Find where the given text appears and provide that cell's center as (x, y) coordinate. 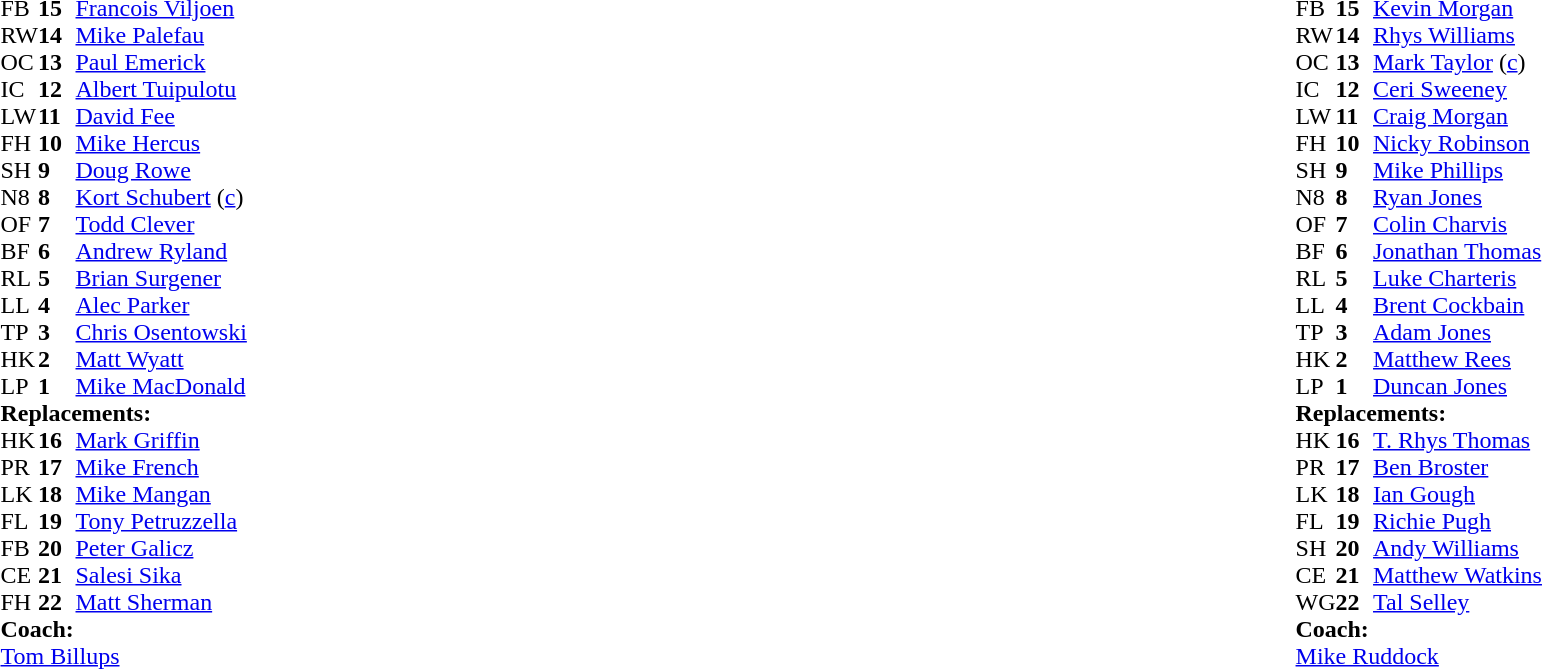
Chris Osentowski (162, 332)
Paul Emerick (162, 62)
Mike Phillips (1458, 170)
Doug Rowe (162, 170)
Ceri Sweeney (1458, 90)
Brent Cockbain (1458, 306)
Mike Hercus (162, 144)
Albert Tuipulotu (162, 90)
Tal Selley (1458, 602)
Matthew Watkins (1458, 576)
Andy Williams (1458, 548)
Nicky Robinson (1458, 144)
Todd Clever (162, 224)
Mike MacDonald (162, 386)
Alec Parker (162, 306)
Richie Pugh (1458, 522)
Tom Billups (123, 656)
Kort Schubert (c) (162, 198)
Tony Petruzzella (162, 522)
Salesi Sika (162, 576)
Mike Palefau (162, 36)
Duncan Jones (1458, 386)
Ian Gough (1458, 494)
Rhys Williams (1458, 36)
Mike Mangan (162, 494)
Mark Taylor (c) (1458, 62)
Luke Charteris (1458, 278)
WG (1316, 602)
Ryan Jones (1458, 198)
Mike French (162, 468)
Craig Morgan (1458, 116)
Matt Wyatt (162, 360)
Andrew Ryland (162, 252)
Mike Ruddock (1419, 656)
Brian Surgener (162, 278)
David Fee (162, 116)
Adam Jones (1458, 332)
Peter Galicz (162, 548)
FB (19, 548)
Jonathan Thomas (1458, 252)
Matt Sherman (162, 602)
Colin Charvis (1458, 224)
Ben Broster (1458, 468)
Matthew Rees (1458, 360)
T. Rhys Thomas (1458, 440)
Mark Griffin (162, 440)
